For the text-containing cell, return its midpoint in (x, y) coordinate format. 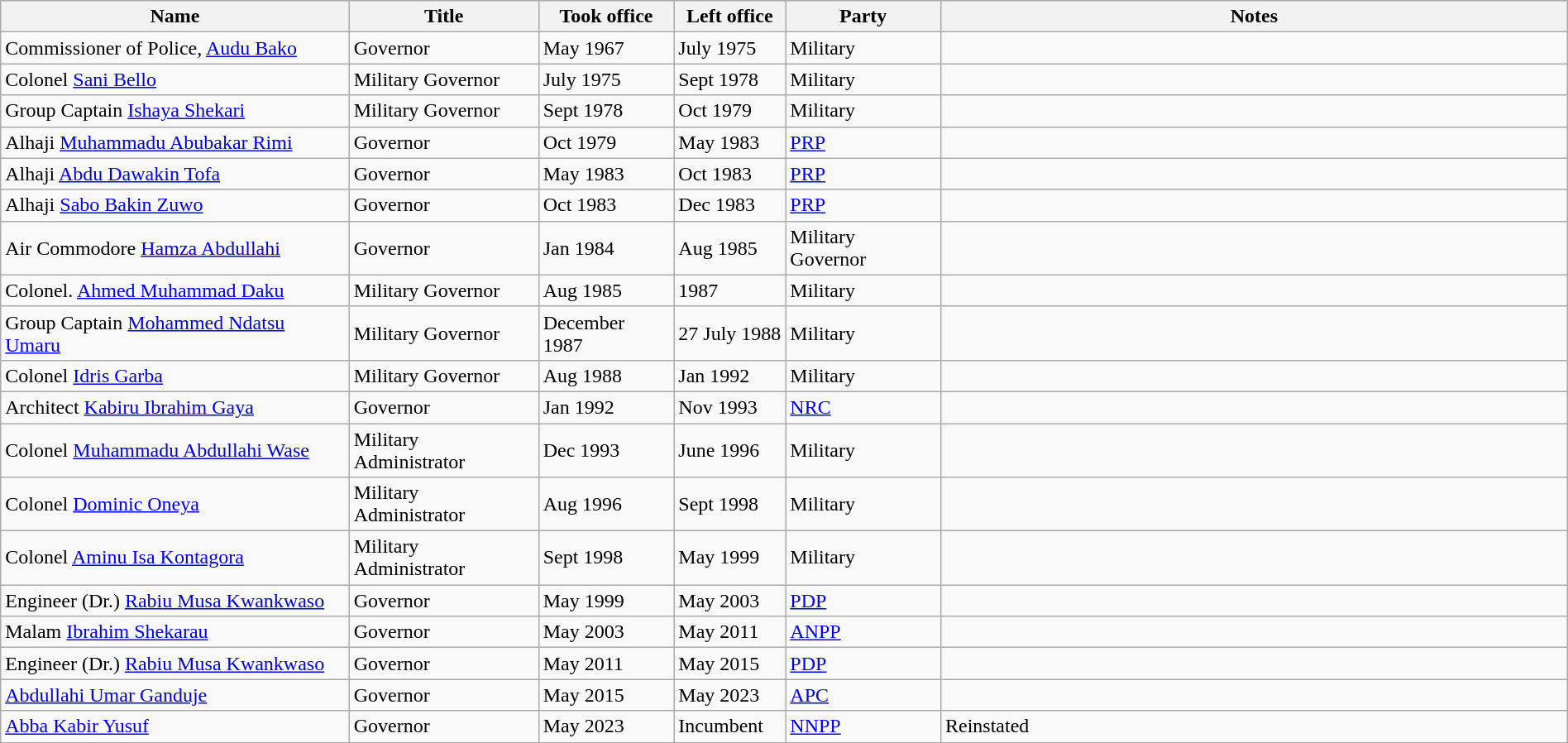
27 July 1988 (729, 333)
Dec 1983 (729, 205)
NNPP (863, 726)
Colonel Aminu Isa Kontagora (175, 558)
Reinstated (1254, 726)
Colonel. Ahmed Muhammad Daku (175, 290)
Abdullahi Umar Ganduje (175, 695)
Colonel Idris Garba (175, 376)
Dec 1993 (606, 450)
Jan 1984 (606, 248)
NRC (863, 407)
Alhaji Muhammadu Abubakar Rimi (175, 142)
December 1987 (606, 333)
APC (863, 695)
Title (443, 17)
Commissioner of Police, Audu Bako (175, 48)
Party (863, 17)
Aug 1996 (606, 505)
May 1967 (606, 48)
Name (175, 17)
Group Captain Ishaya Shekari (175, 111)
Took office (606, 17)
Incumbent (729, 726)
Malam Ibrahim Shekarau (175, 632)
June 1996 (729, 450)
ANPP (863, 632)
Alhaji Sabo Bakin Zuwo (175, 205)
Abba Kabir Yusuf (175, 726)
Alhaji Abdu Dawakin Tofa (175, 174)
Colonel Dominic Oneya (175, 505)
Colonel Muhammadu Abdullahi Wase (175, 450)
Left office (729, 17)
Group Captain Mohammed Ndatsu Umaru (175, 333)
Aug 1988 (606, 376)
Architect Kabiru Ibrahim Gaya (175, 407)
Notes (1254, 17)
Colonel Sani Bello (175, 79)
Nov 1993 (729, 407)
1987 (729, 290)
Air Commodore Hamza Abdullahi (175, 248)
